Capture the cell that displays the provided text and extract its (x, y) central coordinate. 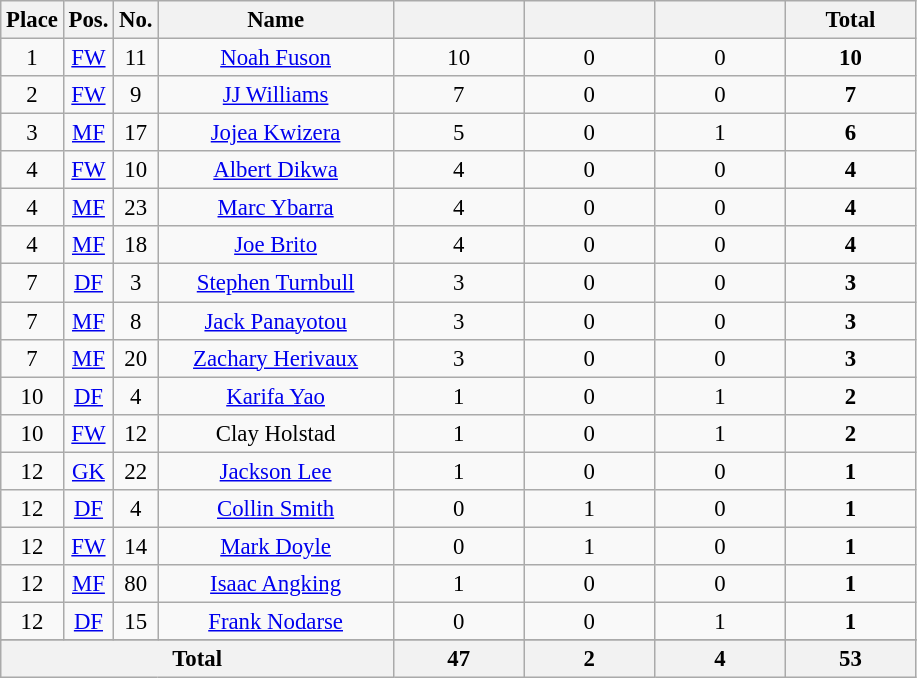
Karifa Yao (276, 396)
Place (32, 20)
9 (136, 95)
17 (136, 133)
Frank Nodarse (276, 621)
Jojea Kwizera (276, 133)
Zachary Herivaux (276, 358)
Collin Smith (276, 509)
14 (136, 546)
23 (136, 208)
No. (136, 20)
6 (850, 133)
Pos. (88, 20)
Jackson Lee (276, 471)
Mark Doyle (276, 546)
Marc Ybarra (276, 208)
15 (136, 621)
Name (276, 20)
47 (458, 659)
Clay Holstad (276, 433)
11 (136, 58)
5 (458, 133)
Stephen Turnbull (276, 283)
GK (88, 471)
Joe Brito (276, 245)
Noah Fuson (276, 58)
Isaac Angking (276, 584)
Albert Dikwa (276, 170)
53 (850, 659)
18 (136, 245)
22 (136, 471)
20 (136, 358)
8 (136, 321)
80 (136, 584)
Jack Panayotou (276, 321)
JJ Williams (276, 95)
